Determine the (x, y) coordinate at the center of the cell enclosing the given text.  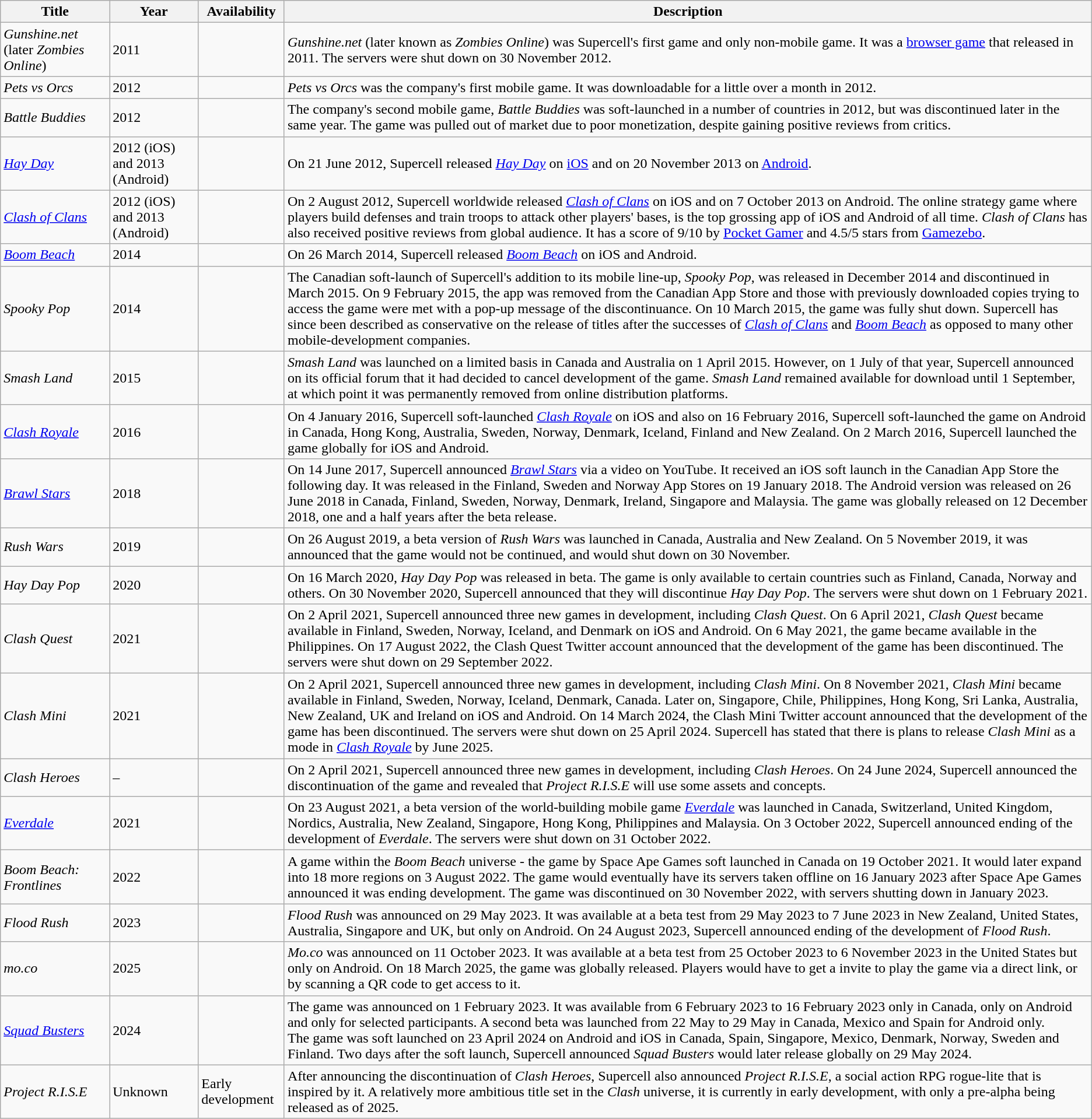
On 21 June 2012, Supercell released Hay Day on iOS and on 20 November 2013 on Android. (688, 163)
Clash Heroes (55, 778)
Hay Day (55, 163)
Pets vs Orcs was the company's first mobile game. It was downloadable for a little over a month in 2012. (688, 87)
Clash Mini (55, 716)
Gunshine.net (later Zombies Online) (55, 50)
Project R.I.S.E (55, 1092)
Boom Beach (55, 255)
2022 (154, 877)
2011 (154, 50)
Squad Busters (55, 1030)
2024 (154, 1030)
– (154, 778)
2023 (154, 922)
Clash Quest (55, 639)
Rush Wars (55, 547)
2020 (154, 584)
Clash Royale (55, 432)
Everdale (55, 823)
Smash Land (55, 378)
mo.co (55, 969)
2018 (154, 493)
Brawl Stars (55, 493)
Flood Rush (55, 922)
Pets vs Orcs (55, 87)
Description (688, 12)
2019 (154, 547)
Hay Day Pop (55, 584)
Boom Beach: Frontlines (55, 877)
Clash of Clans (55, 217)
Year (154, 12)
2016 (154, 432)
2025 (154, 969)
Unknown (154, 1092)
Early development (242, 1092)
2015 (154, 378)
Battle Buddies (55, 118)
Spooky Pop (55, 308)
Title (55, 12)
Availability (242, 12)
On 26 March 2014, Supercell released Boom Beach on iOS and Android. (688, 255)
